Extract the [x, y] coordinate from the center of the cell holding the provided text.  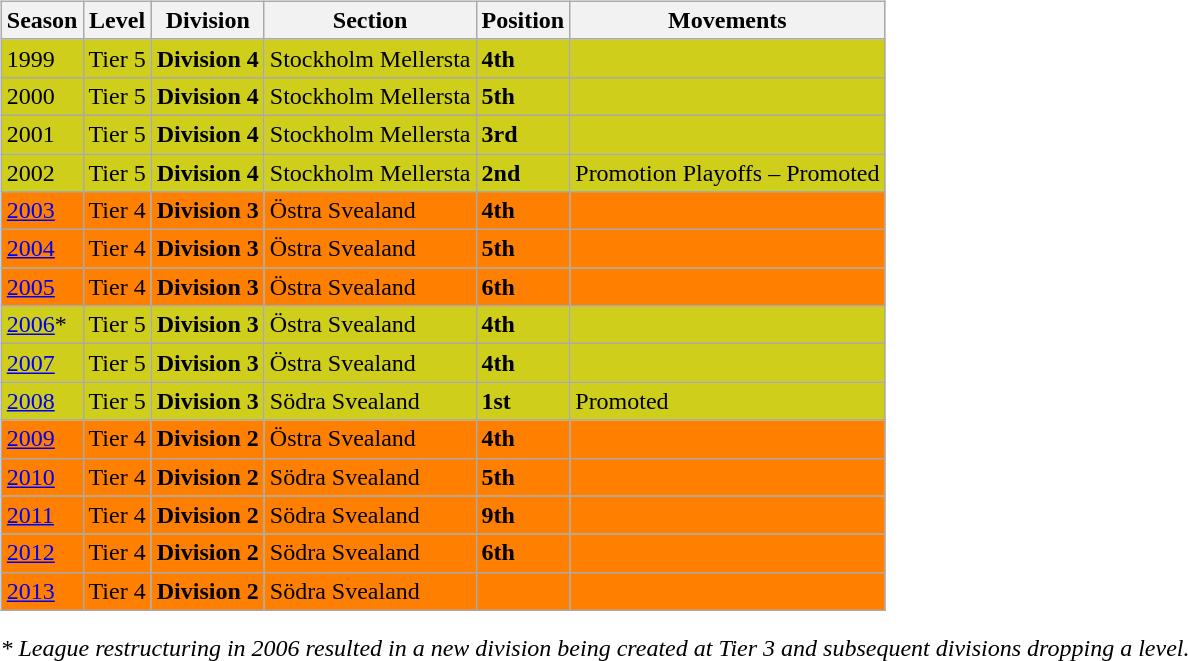
2004 [42, 249]
1st [523, 401]
2003 [42, 211]
Division [208, 20]
2001 [42, 134]
2000 [42, 96]
2008 [42, 401]
9th [523, 515]
2013 [42, 591]
2005 [42, 287]
2006* [42, 325]
2007 [42, 363]
1999 [42, 58]
2009 [42, 439]
Level [117, 20]
3rd [523, 134]
2010 [42, 477]
2nd [523, 173]
2002 [42, 173]
Promotion Playoffs – Promoted [728, 173]
Season [42, 20]
Movements [728, 20]
Section [370, 20]
Position [523, 20]
2012 [42, 553]
Promoted [728, 401]
2011 [42, 515]
